Determine the [X, Y] coordinate at the center of the cell enclosing the given text.  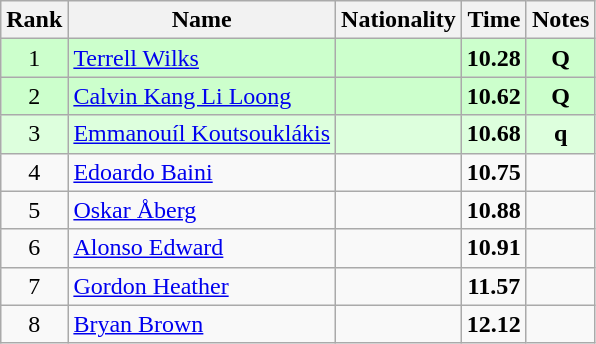
10.91 [494, 248]
4 [34, 172]
7 [34, 286]
Bryan Brown [202, 324]
Gordon Heather [202, 286]
8 [34, 324]
Edoardo Baini [202, 172]
10.88 [494, 210]
3 [34, 134]
Notes [560, 20]
Rank [34, 20]
Oskar Åberg [202, 210]
Calvin Kang Li Loong [202, 96]
10.62 [494, 96]
Emmanouíl Koutsouklákis [202, 134]
11.57 [494, 286]
Name [202, 20]
Nationality [399, 20]
10.28 [494, 58]
Alonso Edward [202, 248]
10.75 [494, 172]
6 [34, 248]
10.68 [494, 134]
1 [34, 58]
Time [494, 20]
Terrell Wilks [202, 58]
q [560, 134]
5 [34, 210]
2 [34, 96]
12.12 [494, 324]
